For the text-containing cell, return its midpoint in (X, Y) coordinate format. 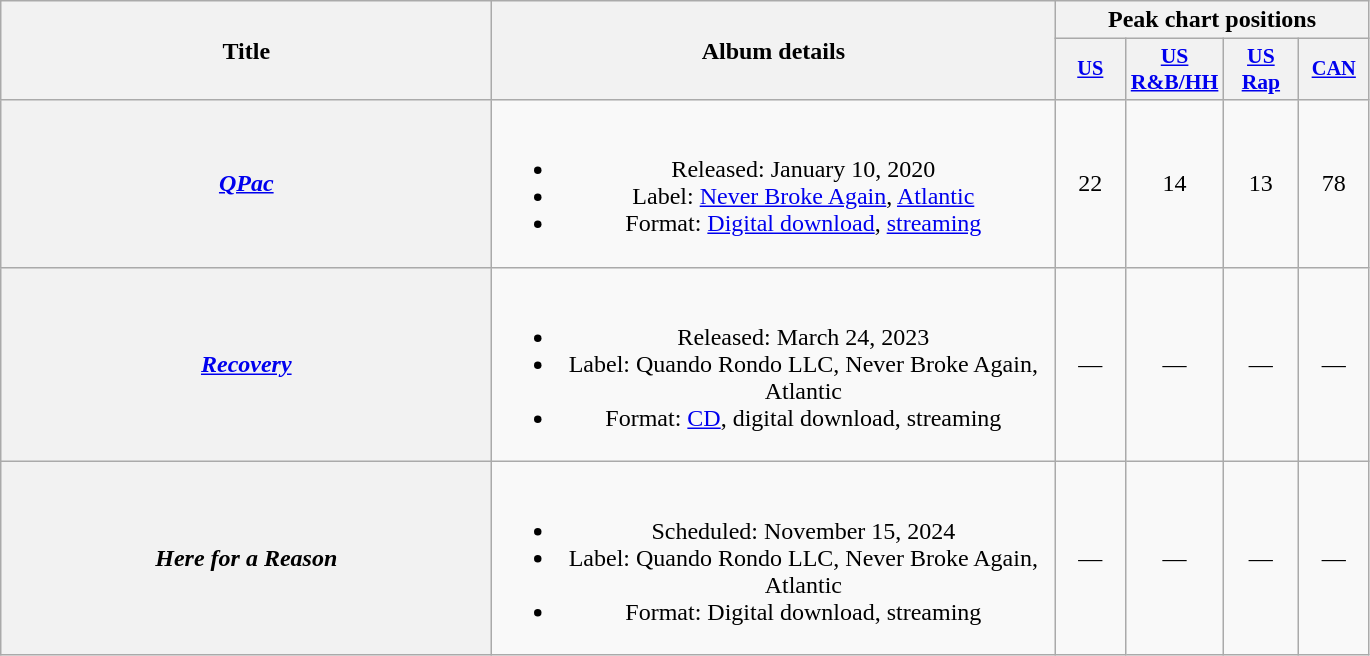
Released: March 24, 2023Label: Quando Rondo LLC, Never Broke Again, AtlanticFormat: CD, digital download, streaming (774, 364)
Here for a Reason (246, 558)
13 (1260, 184)
US (1090, 70)
22 (1090, 184)
Album details (774, 50)
78 (1334, 184)
Scheduled: November 15, 2024Label: Quando Rondo LLC, Never Broke Again, AtlanticFormat: Digital download, streaming (774, 558)
14 (1175, 184)
US Rap (1260, 70)
USR&B/HH (1175, 70)
Recovery (246, 364)
Title (246, 50)
Peak chart positions (1212, 20)
Released: January 10, 2020Label: Never Broke Again, AtlanticFormat: Digital download, streaming (774, 184)
CAN (1334, 70)
QPac (246, 184)
